For the text-containing cell, return its midpoint in [X, Y] coordinate format. 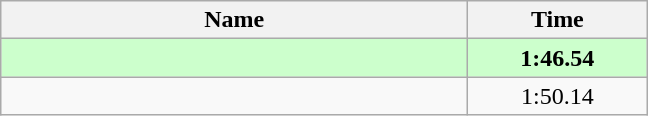
1:50.14 [558, 96]
1:46.54 [558, 58]
Name [234, 20]
Time [558, 20]
